Locate the cell with the specified text and output its (x, y) center coordinate. 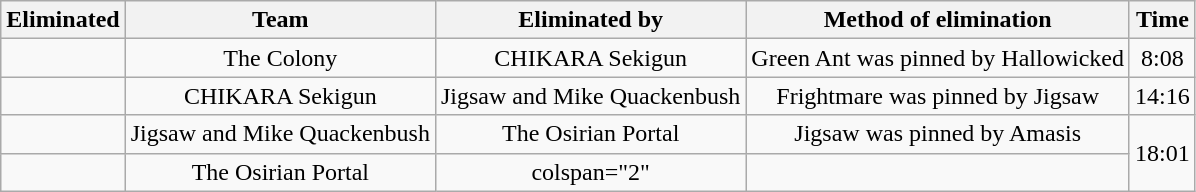
Team (280, 20)
14:16 (1162, 96)
colspan="2" (590, 172)
Time (1162, 20)
18:01 (1162, 153)
8:08 (1162, 58)
The Colony (280, 58)
Method of elimination (938, 20)
Eliminated by (590, 20)
Jigsaw was pinned by Amasis (938, 134)
Eliminated (63, 20)
Frightmare was pinned by Jigsaw (938, 96)
Green Ant was pinned by Hallowicked (938, 58)
